From the cell containing the given text, extract its center point as (x, y) coordinate. 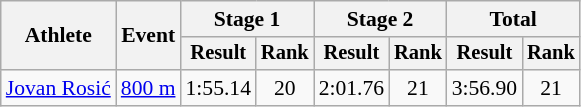
20 (285, 88)
800 m (148, 88)
Total (514, 19)
Stage 2 (380, 19)
Stage 1 (248, 19)
1:55.14 (218, 88)
3:56.90 (484, 88)
Jovan Rosić (58, 88)
Athlete (58, 36)
2:01.76 (352, 88)
Event (148, 36)
